From the cell containing the given text, extract its center point as [x, y] coordinate. 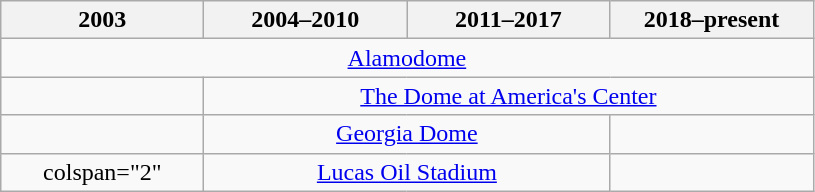
colspan="2" [102, 172]
2004–2010 [306, 20]
The Dome at America's Center [508, 96]
Lucas Oil Stadium [407, 172]
2018–present [712, 20]
2011–2017 [508, 20]
Alamodome [407, 58]
Georgia Dome [407, 134]
2003 [102, 20]
